Detect which cell encompasses the target text, then output its (X, Y) center coordinate. 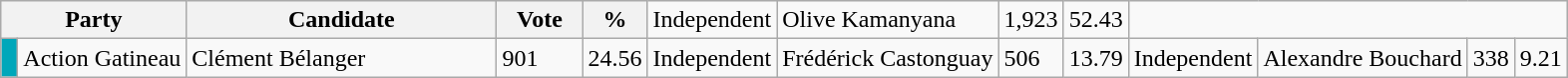
Alexandre Bouchard (1363, 58)
24.56 (614, 58)
Frédérick Castonguay (888, 58)
Party (94, 20)
Action Gatineau (102, 58)
Vote (540, 20)
901 (540, 58)
Clément Bélanger (341, 58)
52.43 (1095, 20)
1,923 (1031, 20)
13.79 (1095, 58)
Olive Kamanyana (888, 20)
338 (1490, 58)
506 (1031, 58)
9.21 (1540, 58)
% (614, 20)
Candidate (341, 20)
